Pinpoint the cell where the given text exists, returning its (X, Y) midpoint coordinate. 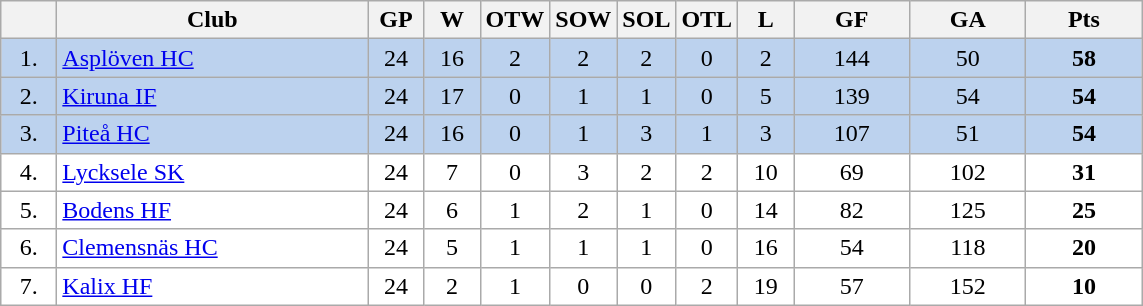
W (452, 20)
Kiruna IF (212, 96)
118 (968, 248)
139 (852, 96)
57 (852, 286)
31 (1084, 172)
Piteå HC (212, 134)
Clemensnäs HC (212, 248)
L (766, 20)
1. (29, 58)
Kalix HF (212, 286)
4. (29, 172)
Pts (1084, 20)
20 (1084, 248)
50 (968, 58)
144 (852, 58)
GP (396, 20)
Club (212, 20)
OTW (515, 20)
SOW (584, 20)
OTL (707, 20)
SOL (646, 20)
107 (852, 134)
125 (968, 210)
102 (968, 172)
19 (766, 286)
GA (968, 20)
14 (766, 210)
69 (852, 172)
25 (1084, 210)
5. (29, 210)
2. (29, 96)
58 (1084, 58)
82 (852, 210)
Lycksele SK (212, 172)
7. (29, 286)
3. (29, 134)
Bodens HF (212, 210)
6 (452, 210)
6. (29, 248)
Asplöven HC (212, 58)
152 (968, 286)
51 (968, 134)
GF (852, 20)
17 (452, 96)
7 (452, 172)
